Output the [X, Y] coordinate of the center of the cell containing the given text.  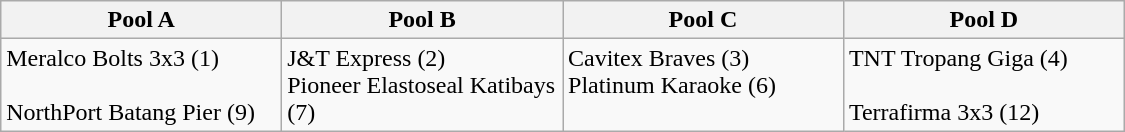
J&T Express (2) Pioneer Elastoseal Katibays (7) [422, 85]
Meralco Bolts 3x3 (1) NorthPort Batang Pier (9) [142, 85]
Pool C [702, 20]
Pool D [984, 20]
TNT Tropang Giga (4) Terrafirma 3x3 (12) [984, 85]
Pool A [142, 20]
Pool B [422, 20]
Cavitex Braves (3) Platinum Karaoke (6) [702, 85]
